From the cell containing the given text, extract its center point as (x, y) coordinate. 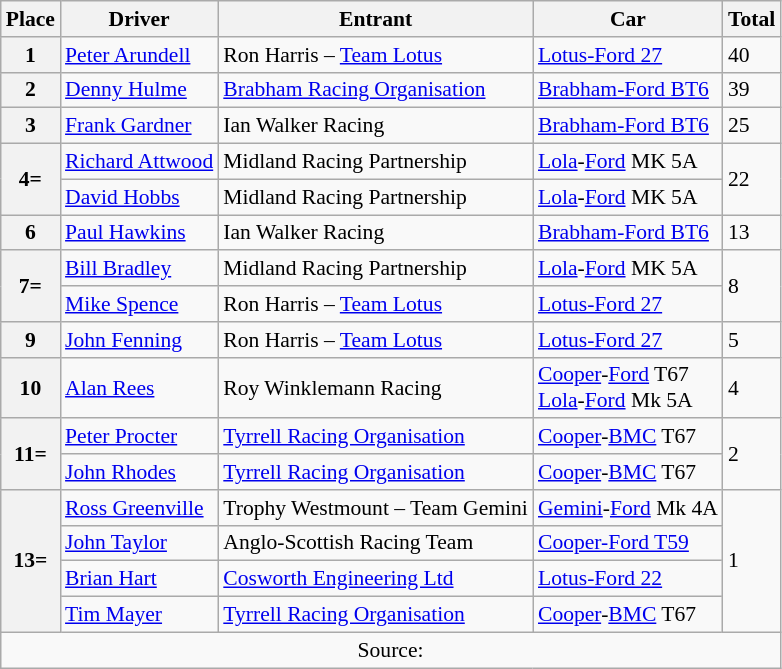
Mike Spence (139, 304)
6 (30, 233)
Ross Greenville (139, 508)
Total (752, 19)
Denny Hulme (139, 90)
4= (30, 180)
13= (30, 561)
Paul Hawkins (139, 233)
22 (752, 180)
Tim Mayer (139, 615)
Roy Winklemann Racing (376, 388)
Entrant (376, 19)
Peter Procter (139, 437)
3 (30, 126)
Bill Bradley (139, 269)
39 (752, 90)
Cooper-Ford T59 (628, 543)
Cosworth Engineering Ltd (376, 579)
10 (30, 388)
5 (752, 340)
John Taylor (139, 543)
Driver (139, 19)
Richard Attwood (139, 162)
4 (752, 388)
7= (30, 286)
Alan Rees (139, 388)
John Fenning (139, 340)
Cooper-Ford T67Lola-Ford Mk 5A (628, 388)
Frank Gardner (139, 126)
Brabham Racing Organisation (376, 90)
Car (628, 19)
13 (752, 233)
Place (30, 19)
Lotus-Ford 22 (628, 579)
David Hobbs (139, 197)
25 (752, 126)
9 (30, 340)
Gemini-Ford Mk 4A (628, 508)
Brian Hart (139, 579)
Source: (391, 650)
John Rhodes (139, 472)
40 (752, 55)
Anglo-Scottish Racing Team (376, 543)
11= (30, 454)
8 (752, 286)
Peter Arundell (139, 55)
Trophy Westmount – Team Gemini (376, 508)
